Extract the [x, y] coordinate from the center of the cell holding the provided text.  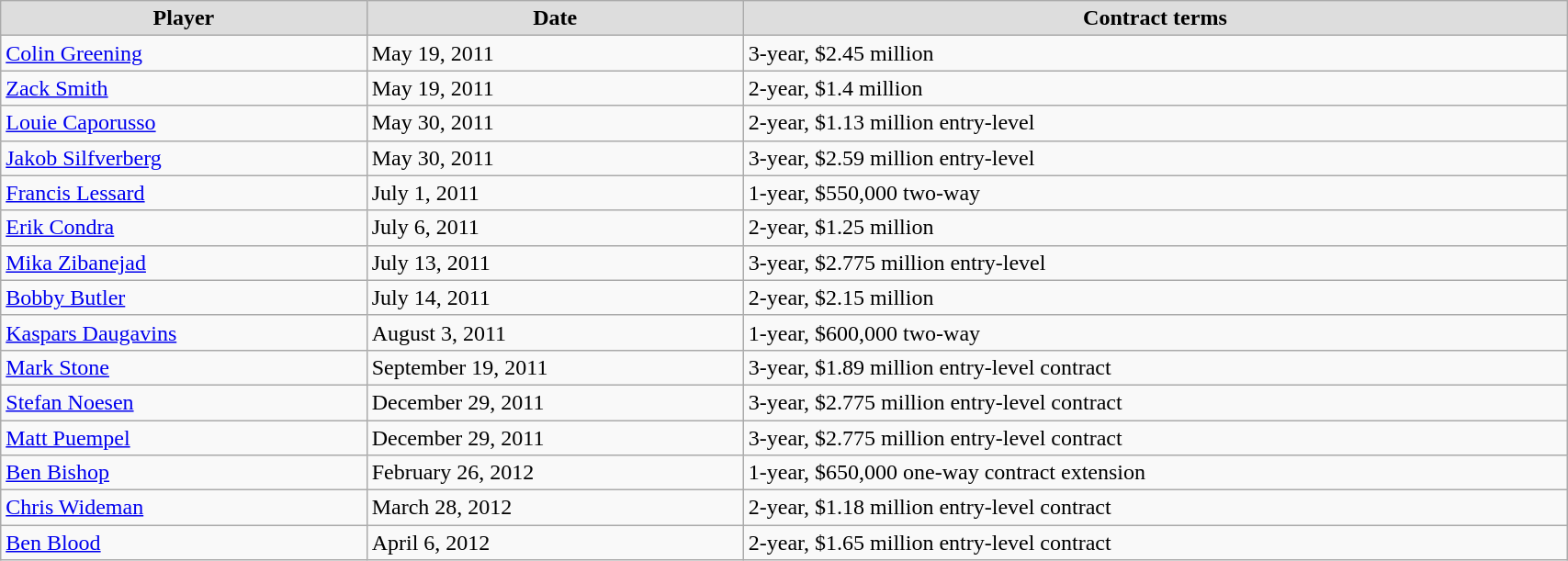
July 6, 2011 [555, 228]
2-year, $2.15 million [1155, 297]
2-year, $1.13 million entry-level [1155, 123]
August 3, 2011 [555, 332]
2-year, $1.65 million entry-level contract [1155, 543]
2-year, $1.4 million [1155, 88]
Kaspars Daugavins [184, 332]
1-year, $650,000 one-way contract extension [1155, 473]
Player [184, 18]
Bobby Butler [184, 297]
July 1, 2011 [555, 193]
2-year, $1.18 million entry-level contract [1155, 508]
Zack Smith [184, 88]
1-year, $600,000 two-way [1155, 332]
Louie Caporusso [184, 123]
1-year, $550,000 two-way [1155, 193]
3-year, $1.89 million entry-level contract [1155, 367]
Matt Puempel [184, 438]
July 14, 2011 [555, 297]
September 19, 2011 [555, 367]
Erik Condra [184, 228]
Jakob Silfverberg [184, 158]
April 6, 2012 [555, 543]
Colin Greening [184, 53]
Mika Zibanejad [184, 263]
March 28, 2012 [555, 508]
Ben Blood [184, 543]
July 13, 2011 [555, 263]
Date [555, 18]
February 26, 2012 [555, 473]
Contract terms [1155, 18]
3-year, $2.59 million entry-level [1155, 158]
Stefan Noesen [184, 402]
3-year, $2.775 million entry-level [1155, 263]
Ben Bishop [184, 473]
Mark Stone [184, 367]
Chris Wideman [184, 508]
Francis Lessard [184, 193]
2-year, $1.25 million [1155, 228]
3-year, $2.45 million [1155, 53]
